Provide the [X, Y] coordinate of the cell's center where the given text is located.  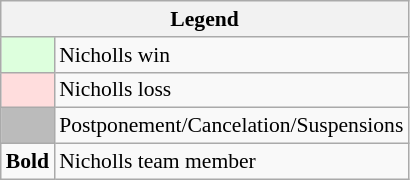
Bold [28, 162]
Legend [205, 19]
Nicholls win [231, 55]
Nicholls loss [231, 90]
Postponement/Cancelation/Suspensions [231, 126]
Nicholls team member [231, 162]
